Determine the (x, y) coordinate at the center of the cell enclosing the given text.  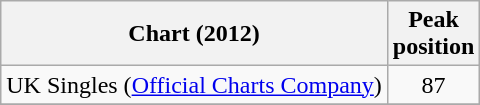
87 (433, 85)
Chart (2012) (194, 34)
UK Singles (Official Charts Company) (194, 85)
Peakposition (433, 34)
